Return the (X, Y) coordinate for the center point of the cell that contains the specified text.  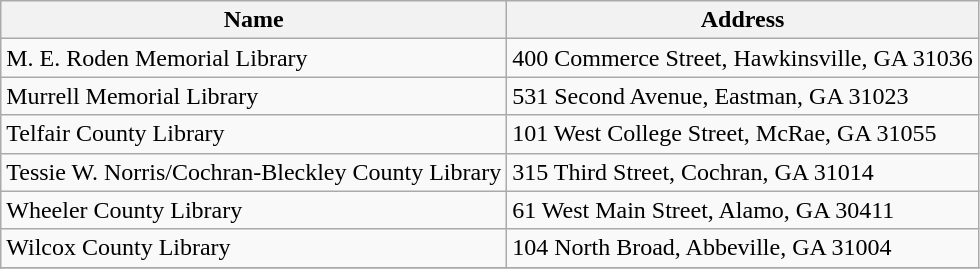
Wilcox County Library (254, 248)
Name (254, 20)
315 Third Street, Cochran, GA 31014 (743, 172)
Murrell Memorial Library (254, 96)
Wheeler County Library (254, 210)
Tessie W. Norris/Cochran-Bleckley County Library (254, 172)
531 Second Avenue, Eastman, GA 31023 (743, 96)
M. E. Roden Memorial Library (254, 58)
61 West Main Street, Alamo, GA 30411 (743, 210)
104 North Broad, Abbeville, GA 31004 (743, 248)
101 West College Street, McRae, GA 31055 (743, 134)
Telfair County Library (254, 134)
400 Commerce Street, Hawkinsville, GA 31036 (743, 58)
Address (743, 20)
